Return (x, y) of the center of cell containing provided text 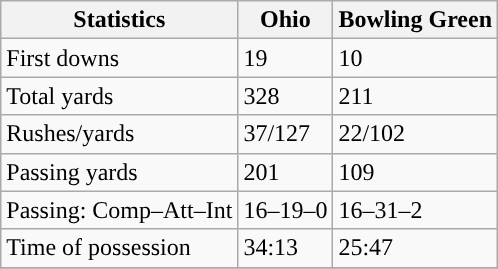
22/102 (416, 134)
Passing yards (120, 172)
Time of possession (120, 248)
201 (286, 172)
211 (416, 96)
19 (286, 58)
328 (286, 96)
34:13 (286, 248)
Bowling Green (416, 20)
25:47 (416, 248)
First downs (120, 58)
16–19–0 (286, 210)
Ohio (286, 20)
Statistics (120, 20)
37/127 (286, 134)
10 (416, 58)
109 (416, 172)
Total yards (120, 96)
Rushes/yards (120, 134)
16–31–2 (416, 210)
Passing: Comp–Att–Int (120, 210)
